Find where the given text appears and provide that cell's center as (x, y) coordinate. 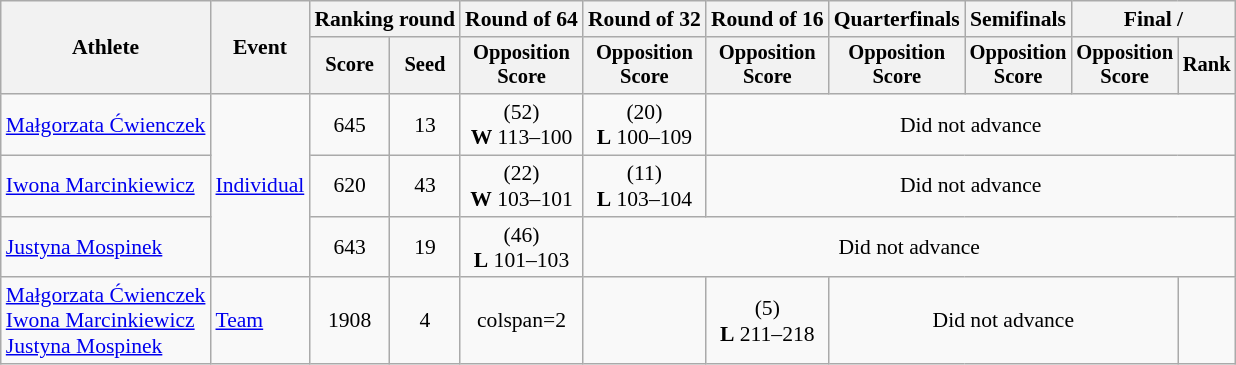
Event (260, 48)
Małgorzata ĆwienczekIwona MarcinkiewiczJustyna Mospinek (106, 322)
Małgorzata Ćwienczek (106, 124)
Ranking round (384, 19)
Team (260, 322)
(5)L 211–218 (768, 322)
645 (350, 124)
Semifinals (1018, 19)
643 (350, 248)
Score (350, 66)
Round of 64 (522, 19)
13 (425, 124)
1908 (350, 322)
Justyna Mospinek (106, 248)
620 (350, 186)
Quarterfinals (897, 19)
(20)L 100–109 (644, 124)
43 (425, 186)
Iwona Marcinkiewicz (106, 186)
colspan=2 (522, 322)
19 (425, 248)
(52)W 113–100 (522, 124)
(22)W 103–101 (522, 186)
(46)L 101–103 (522, 248)
Seed (425, 66)
Final / (1153, 19)
Athlete (106, 48)
Round of 32 (644, 19)
4 (425, 322)
(11)L 103–104 (644, 186)
Rank (1207, 66)
Individual (260, 186)
Round of 16 (768, 19)
